Scan for the cell matching the given text and deliver its [X, Y] coordinate at center. 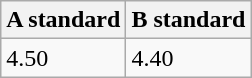
4.40 [188, 58]
A standard [64, 20]
B standard [188, 20]
4.50 [64, 58]
